Output the (X, Y) coordinate of the center of the cell containing the given text.  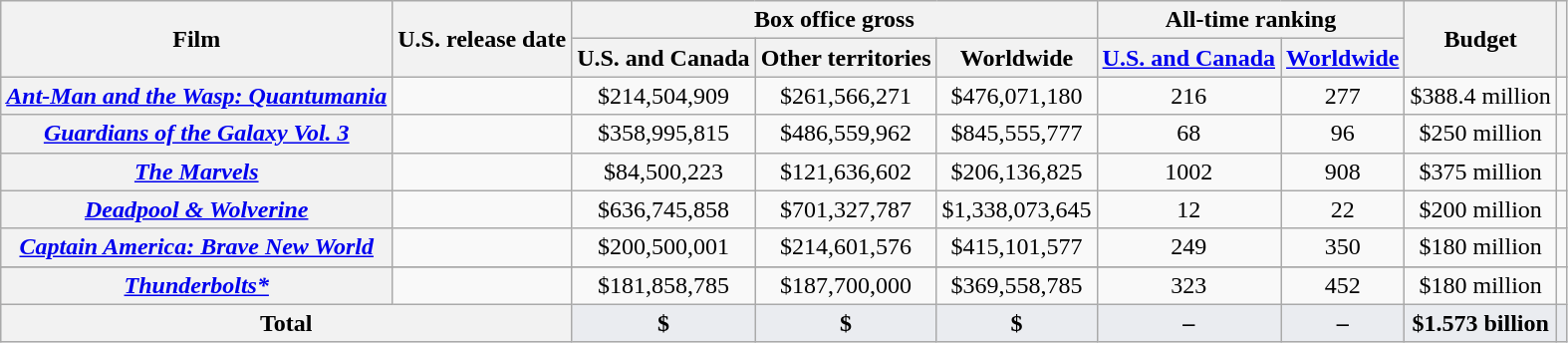
277 (1343, 96)
The Marvels (197, 171)
1002 (1188, 171)
$845,555,777 (1016, 134)
$84,500,223 (663, 171)
249 (1188, 247)
$200,500,001 (663, 247)
12 (1188, 209)
$375 million (1480, 171)
$181,858,785 (663, 285)
Ant-Man and the Wasp: Quantumania (197, 96)
$636,745,858 (663, 209)
$214,504,909 (663, 96)
Other territories (846, 58)
$200 million (1480, 209)
U.S. release date (482, 39)
Deadpool & Wolverine (197, 209)
Total (287, 323)
$369,558,785 (1016, 285)
Film (197, 39)
$415,101,577 (1016, 247)
$206,136,825 (1016, 171)
$1.573 billion (1480, 323)
$388.4 million (1480, 96)
452 (1343, 285)
Thunderbolts* (197, 285)
$214,601,576 (846, 247)
Box office gross (835, 20)
$358,995,815 (663, 134)
908 (1343, 171)
Budget (1480, 39)
323 (1188, 285)
$250 million (1480, 134)
All-time ranking (1251, 20)
$486,559,962 (846, 134)
Captain America: Brave New World (197, 247)
$1,338,073,645 (1016, 209)
$476,071,180 (1016, 96)
$701,327,787 (846, 209)
Guardians of the Galaxy Vol. 3 (197, 134)
$121,636,602 (846, 171)
$261,566,271 (846, 96)
68 (1188, 134)
96 (1343, 134)
350 (1343, 247)
$187,700,000 (846, 285)
22 (1343, 209)
216 (1188, 96)
